Return the [X, Y] coordinate for the center point of the cell that contains the specified text.  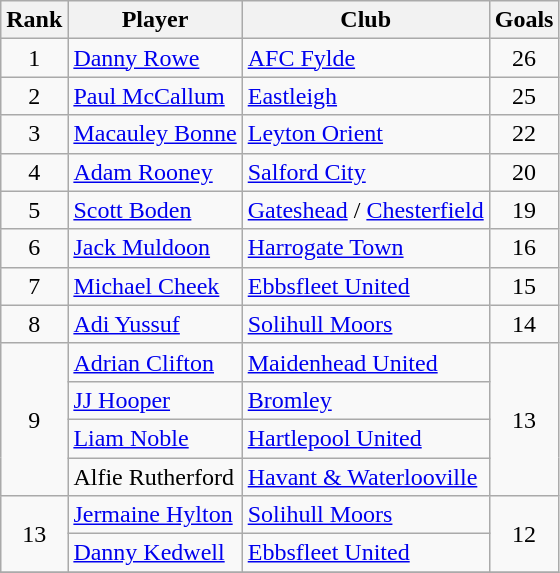
26 [524, 58]
3 [34, 134]
Havant & Waterlooville [366, 477]
Alfie Rutherford [155, 477]
6 [34, 248]
Danny Kedwell [155, 553]
20 [524, 172]
Salford City [366, 172]
Rank [34, 20]
Goals [524, 20]
8 [34, 324]
5 [34, 210]
Adi Yussuf [155, 324]
9 [34, 419]
Bromley [366, 400]
Harrogate Town [366, 248]
Player [155, 20]
Jermaine Hylton [155, 515]
Danny Rowe [155, 58]
16 [524, 248]
2 [34, 96]
Paul McCallum [155, 96]
25 [524, 96]
Adrian Clifton [155, 362]
Scott Boden [155, 210]
Michael Cheek [155, 286]
1 [34, 58]
22 [524, 134]
Leyton Orient [366, 134]
19 [524, 210]
Macauley Bonne [155, 134]
Maidenhead United [366, 362]
4 [34, 172]
12 [524, 534]
14 [524, 324]
7 [34, 286]
Hartlepool United [366, 438]
JJ Hooper [155, 400]
Jack Muldoon [155, 248]
AFC Fylde [366, 58]
Eastleigh [366, 96]
Liam Noble [155, 438]
Adam Rooney [155, 172]
Club [366, 20]
Gateshead / Chesterfield [366, 210]
15 [524, 286]
